Identify which cell holds the provided text, then report its [x, y] central coordinate. 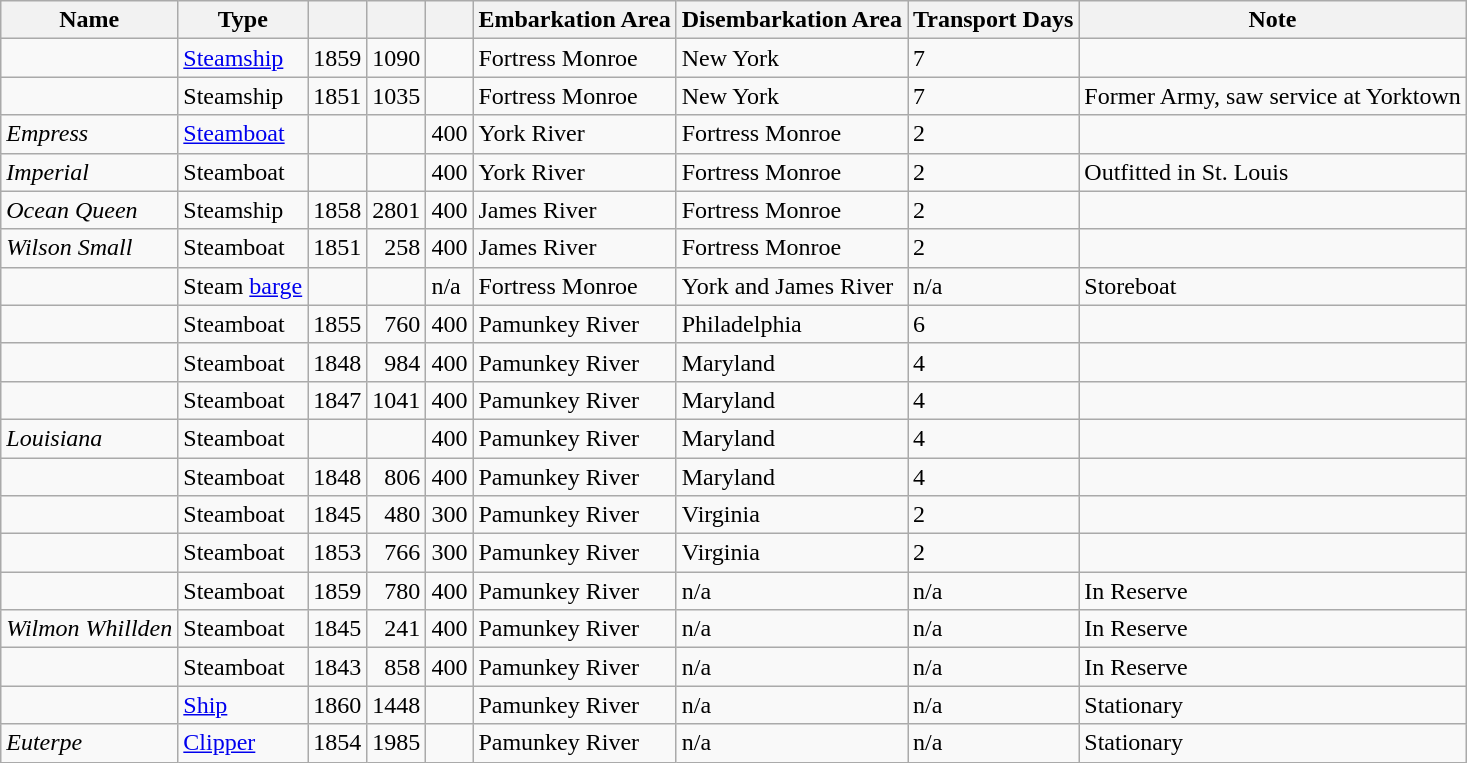
Outfitted in St. Louis [1272, 172]
Note [1272, 20]
258 [396, 248]
241 [396, 629]
858 [396, 667]
1843 [338, 667]
1855 [338, 324]
1090 [396, 58]
Wilmon Whillden [90, 629]
Transport Days [994, 20]
984 [396, 362]
1860 [338, 705]
Name [90, 20]
780 [396, 591]
1985 [396, 743]
6 [994, 324]
Empress [90, 134]
Philadelphia [792, 324]
Storeboat [1272, 286]
Steam barge [243, 286]
Imperial [90, 172]
1035 [396, 96]
Ship [243, 705]
1041 [396, 400]
Disembarkation Area [792, 20]
760 [396, 324]
Clipper [243, 743]
Wilson Small [90, 248]
1853 [338, 553]
Louisiana [90, 438]
Ocean Queen [90, 210]
Former Army, saw service at Yorktown [1272, 96]
Embarkation Area [574, 20]
806 [396, 477]
Euterpe [90, 743]
766 [396, 553]
1854 [338, 743]
1847 [338, 400]
York and James River [792, 286]
2801 [396, 210]
1858 [338, 210]
480 [396, 515]
1448 [396, 705]
Type [243, 20]
